Search for the cell housing the specified text and yield its [X, Y] center coordinate. 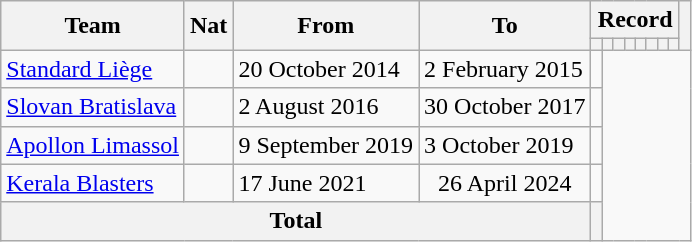
Apollon Limassol [93, 145]
9 September 2019 [326, 145]
2 August 2016 [326, 107]
Standard Liège [93, 69]
Team [93, 26]
To [505, 26]
2 February 2015 [505, 69]
Total [296, 221]
17 June 2021 [326, 183]
Record [635, 20]
30 October 2017 [505, 107]
Kerala Blasters [93, 183]
Slovan Bratislava [93, 107]
26 April 2024 [505, 183]
20 October 2014 [326, 69]
From [326, 26]
Nat [208, 26]
3 October 2019 [505, 145]
